Locate the cell with the specified text and output its [x, y] center coordinate. 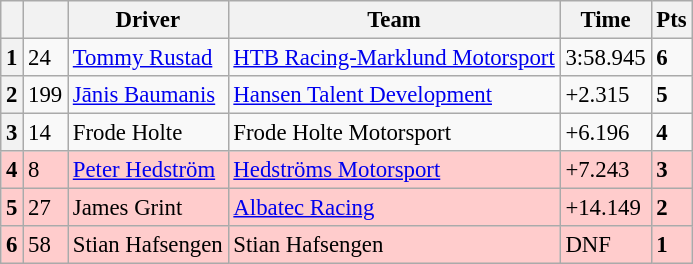
14 [46, 133]
Frode Holte Motorsport [394, 133]
HTB Racing-Marklund Motorsport [394, 58]
24 [46, 58]
Albatec Racing [394, 208]
Frode Holte [148, 133]
Pts [672, 20]
3:58.945 [606, 58]
Jānis Baumanis [148, 95]
DNF [606, 245]
+6.196 [606, 133]
8 [46, 170]
Hedströms Motorsport [394, 170]
Peter Hedström [148, 170]
+14.149 [606, 208]
+7.243 [606, 170]
Tommy Rustad [148, 58]
Team [394, 20]
58 [46, 245]
+2.315 [606, 95]
Driver [148, 20]
Hansen Talent Development [394, 95]
27 [46, 208]
199 [46, 95]
Time [606, 20]
James Grint [148, 208]
